Identify which cell holds the provided text, then report its (X, Y) central coordinate. 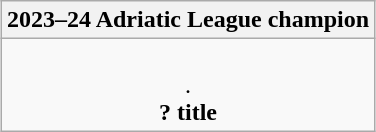
2023–24 Adriatic League champion (188, 20)
.? title (188, 85)
